Extract the [X, Y] coordinate from the center of the cell holding the provided text.  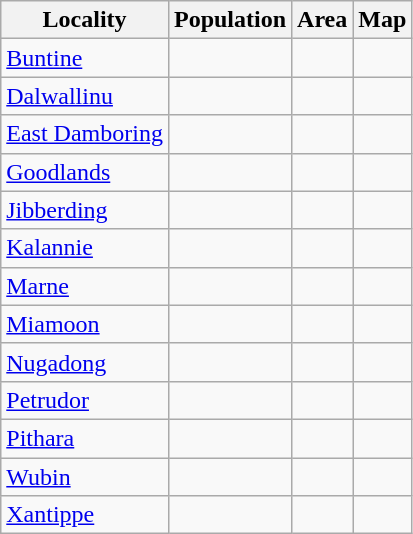
Locality [85, 20]
Wubin [85, 477]
Petrudor [85, 400]
Map [382, 20]
Population [230, 20]
Area [322, 20]
Goodlands [85, 172]
Dalwallinu [85, 96]
Miamoon [85, 324]
Marne [85, 286]
Kalannie [85, 248]
Buntine [85, 58]
Nugadong [85, 362]
Jibberding [85, 210]
Xantippe [85, 515]
Pithara [85, 438]
East Damboring [85, 134]
